Return the (X, Y) coordinate for the center point of the cell that contains the specified text.  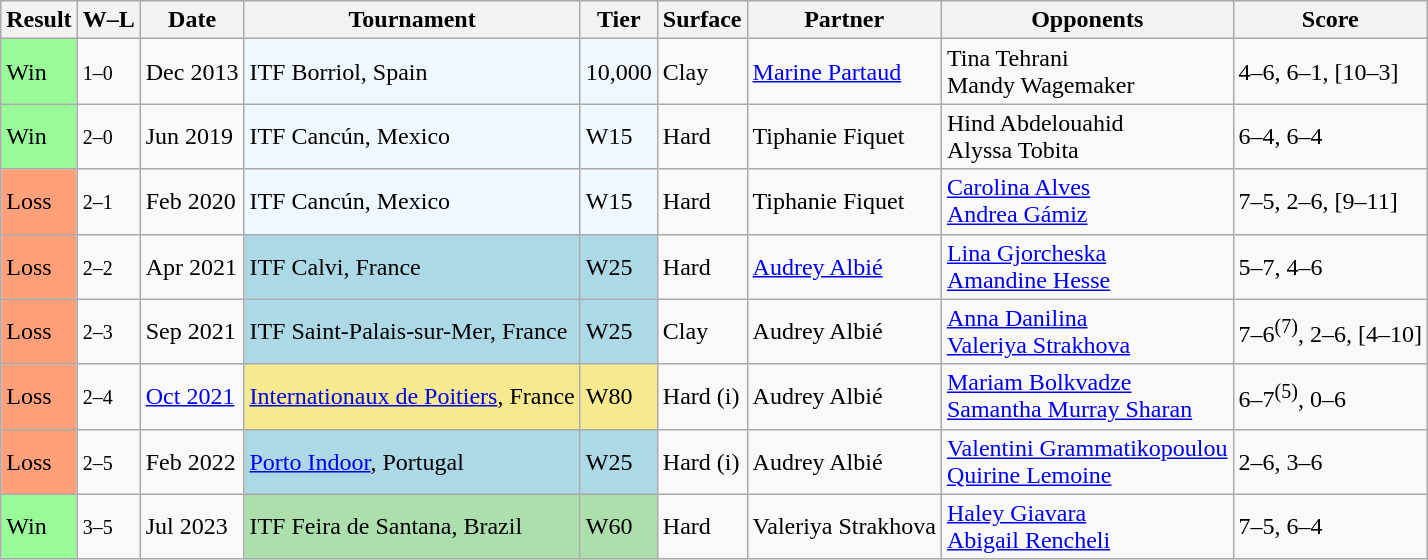
Feb 2020 (192, 202)
Dec 2013 (192, 72)
Anna Danilina Valeriya Strakhova (1087, 332)
Feb 2022 (192, 462)
7–5, 6–4 (1330, 526)
W–L (108, 20)
Result (39, 20)
3–5 (108, 526)
Sep 2021 (192, 332)
Opponents (1087, 20)
2–4 (108, 396)
2–6, 3–6 (1330, 462)
Carolina Alves Andrea Gámiz (1087, 202)
Marine Partaud (844, 72)
2–0 (108, 136)
2–3 (108, 332)
ITF Feira de Santana, Brazil (412, 526)
Tournament (412, 20)
Lina Gjorcheska Amandine Hesse (1087, 266)
ITF Calvi, France (412, 266)
6–4, 6–4 (1330, 136)
Surface (702, 20)
Jul 2023 (192, 526)
7–6(7), 2–6, [4–10] (1330, 332)
10,000 (618, 72)
Tier (618, 20)
Porto Indoor, Portugal (412, 462)
Valentini Grammatikopoulou Quirine Lemoine (1087, 462)
Haley Giavara Abigail Rencheli (1087, 526)
5–7, 4–6 (1330, 266)
W80 (618, 396)
2–5 (108, 462)
Oct 2021 (192, 396)
ITF Borriol, Spain (412, 72)
Partner (844, 20)
Internationaux de Poitiers, France (412, 396)
Jun 2019 (192, 136)
Valeriya Strakhova (844, 526)
6–7(5), 0–6 (1330, 396)
Date (192, 20)
7–5, 2–6, [9–11] (1330, 202)
2–1 (108, 202)
ITF Saint-Palais-sur-Mer, France (412, 332)
4–6, 6–1, [10–3] (1330, 72)
W60 (618, 526)
Mariam Bolkvadze Samantha Murray Sharan (1087, 396)
Tina Tehrani Mandy Wagemaker (1087, 72)
Apr 2021 (192, 266)
Score (1330, 20)
2–2 (108, 266)
Hind Abdelouahid Alyssa Tobita (1087, 136)
1–0 (108, 72)
